For the text-containing cell, return its midpoint in (X, Y) coordinate format. 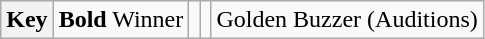
Key (27, 20)
Bold Winner (121, 20)
Golden Buzzer (Auditions) (347, 20)
